For the text-containing cell, return its midpoint in (X, Y) coordinate format. 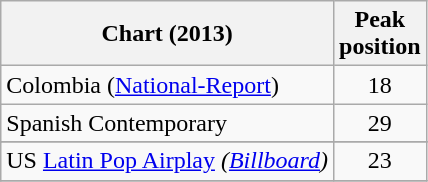
29 (380, 123)
Spanish Contemporary (168, 123)
Chart (2013) (168, 34)
US Latin Pop Airplay (Billboard) (168, 161)
18 (380, 85)
23 (380, 161)
Colombia (National-Report) (168, 85)
Peakposition (380, 34)
